Locate the cell with the specified text and output its [x, y] center coordinate. 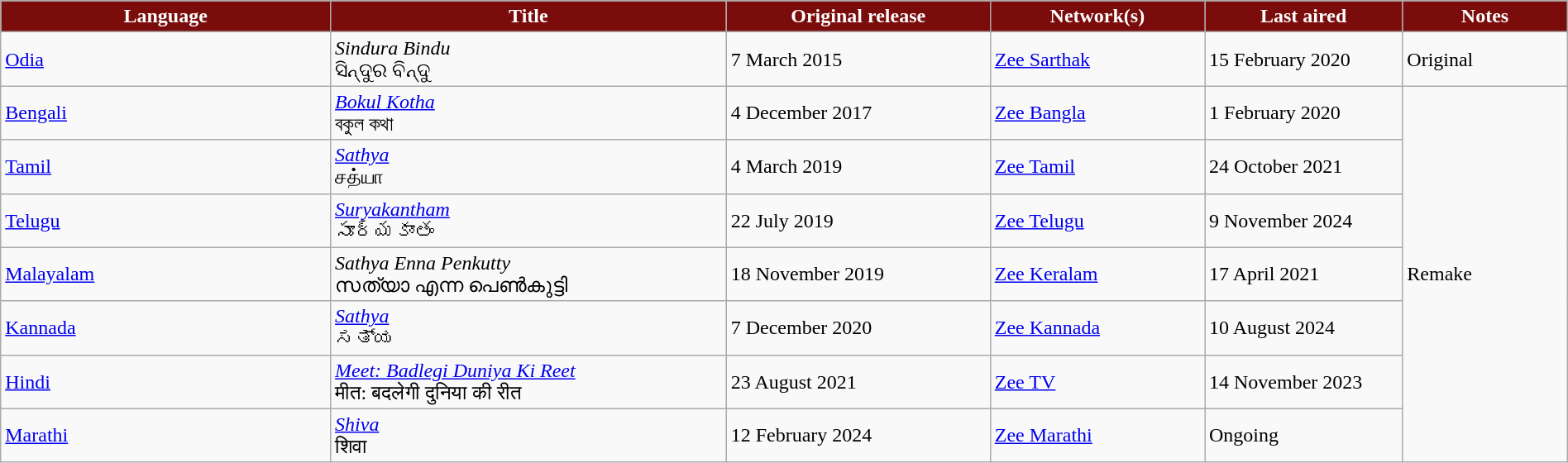
Tamil [165, 167]
Kannada [165, 327]
Zee TV [1097, 382]
Title [529, 17]
Sathya ಸತ್ಯ [529, 327]
Marathi [165, 435]
4 March 2019 [858, 167]
Zee Kannada [1097, 327]
23 August 2021 [858, 382]
7 December 2020 [858, 327]
Malayalam [165, 274]
Odia [165, 60]
Notes [1485, 17]
Sathya சத்யா [529, 167]
Original [1485, 60]
Bengali [165, 112]
Zee Bangla [1097, 112]
12 February 2024 [858, 435]
Meet: Badlegi Duniya Ki Reet मीत: बदलेगी दुनिया की रीत [529, 382]
Bokul Kotha বকুল কথা [529, 112]
9 November 2024 [1303, 220]
7 March 2015 [858, 60]
Last aired [1303, 17]
Ongoing [1303, 435]
Remake [1485, 274]
Language [165, 17]
4 December 2017 [858, 112]
1 February 2020 [1303, 112]
Original release [858, 17]
22 July 2019 [858, 220]
10 August 2024 [1303, 327]
Hindi [165, 382]
Telugu [165, 220]
14 November 2023 [1303, 382]
Zee Keralam [1097, 274]
Zee Tamil [1097, 167]
24 October 2021 [1303, 167]
Zee Marathi [1097, 435]
Zee Telugu [1097, 220]
Shiva शिवा [529, 435]
Network(s) [1097, 17]
Suryakantham సూర్యకాంతం [529, 220]
Sathya Enna Penkutty സത്യാ എന്ന പെൺകുട്ടി [529, 274]
15 February 2020 [1303, 60]
Sindura Bindu ସିନ୍ଦୁର ବିନ୍ଦୁ [529, 60]
Zee Sarthak [1097, 60]
17 April 2021 [1303, 274]
18 November 2019 [858, 274]
